Search for the cell housing the specified text and yield its [x, y] center coordinate. 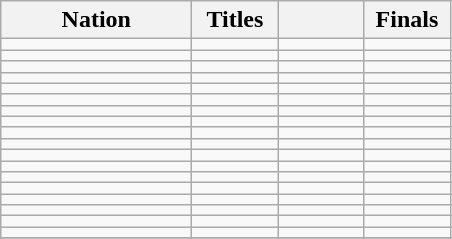
Titles [235, 20]
Finals [407, 20]
Nation [96, 20]
